Detect which cell encompasses the target text, then output its [X, Y] center coordinate. 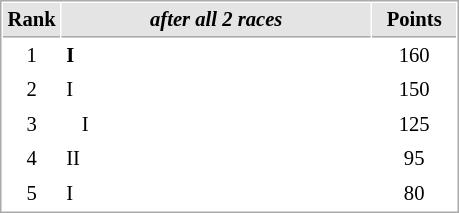
5 [32, 194]
125 [414, 124]
2 [32, 90]
3 [32, 124]
4 [32, 158]
Rank [32, 20]
after all 2 races [216, 20]
1 [32, 56]
160 [414, 56]
Points [414, 20]
95 [414, 158]
80 [414, 194]
II [216, 158]
150 [414, 90]
